Output the [X, Y] coordinate of the center of the cell containing the given text.  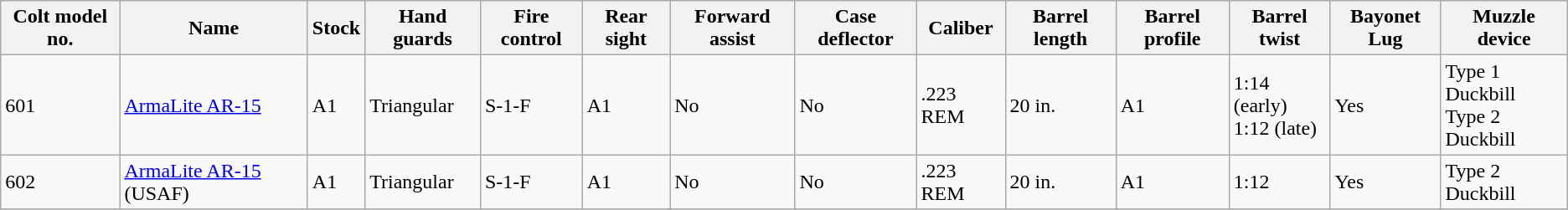
Rear sight [627, 28]
Barrel twist [1280, 28]
Type 1 DuckbillType 2 Duckbill [1504, 105]
601 [60, 105]
Fire control [531, 28]
Hand guards [423, 28]
Barrel profile [1173, 28]
Stock [336, 28]
602 [60, 182]
Muzzle device [1504, 28]
Name [214, 28]
1:14 (early)1:12 (late) [1280, 105]
Case deflector [856, 28]
Forward assist [732, 28]
Colt model no. [60, 28]
ArmaLite AR-15 [214, 105]
Bayonet Lug [1385, 28]
Caliber [961, 28]
Barrel length [1060, 28]
ArmaLite AR-15 (USAF) [214, 182]
Type 2 Duckbill [1504, 182]
1:12 [1280, 182]
